For the text-containing cell, return its midpoint in (X, Y) coordinate format. 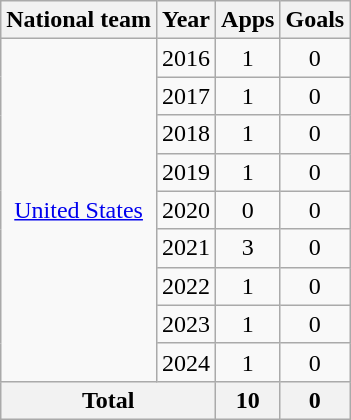
2024 (186, 362)
United States (79, 210)
2019 (186, 172)
2016 (186, 58)
Apps (248, 20)
Total (108, 400)
Year (186, 20)
Goals (315, 20)
2023 (186, 324)
2020 (186, 210)
2018 (186, 134)
10 (248, 400)
2017 (186, 96)
2022 (186, 286)
2021 (186, 248)
National team (79, 20)
3 (248, 248)
